Locate the cell with the specified text and output its (X, Y) center coordinate. 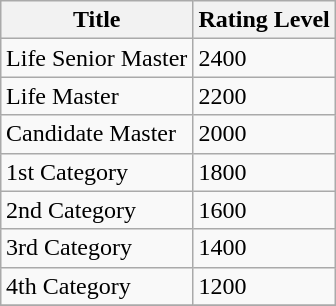
3rd Category (97, 248)
1800 (264, 172)
1200 (264, 286)
1400 (264, 248)
2200 (264, 96)
Life Senior Master (97, 58)
1st Category (97, 172)
2400 (264, 58)
4th Category (97, 286)
2000 (264, 134)
Life Master (97, 96)
1600 (264, 210)
2nd Category (97, 210)
Candidate Master (97, 134)
Rating Level (264, 20)
Title (97, 20)
